Extract the [X, Y] coordinate from the center of the cell holding the provided text.  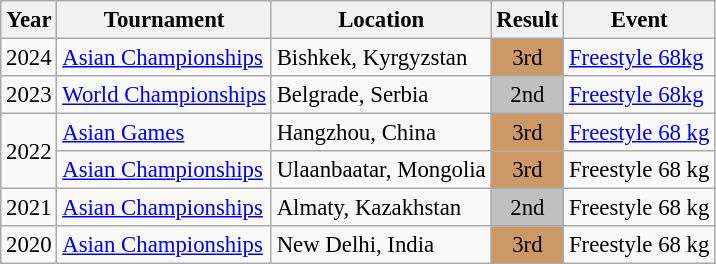
2024 [29, 58]
New Delhi, India [381, 245]
2021 [29, 208]
Event [640, 20]
Belgrade, Serbia [381, 95]
Location [381, 20]
Result [528, 20]
Hangzhou, China [381, 133]
Bishkek, Kyrgyzstan [381, 58]
Asian Games [164, 133]
Year [29, 20]
World Championships [164, 95]
Ulaanbaatar, Mongolia [381, 170]
2020 [29, 245]
Almaty, Kazakhstan [381, 208]
Tournament [164, 20]
2022 [29, 152]
2023 [29, 95]
